For the text-containing cell, return its midpoint in [x, y] coordinate format. 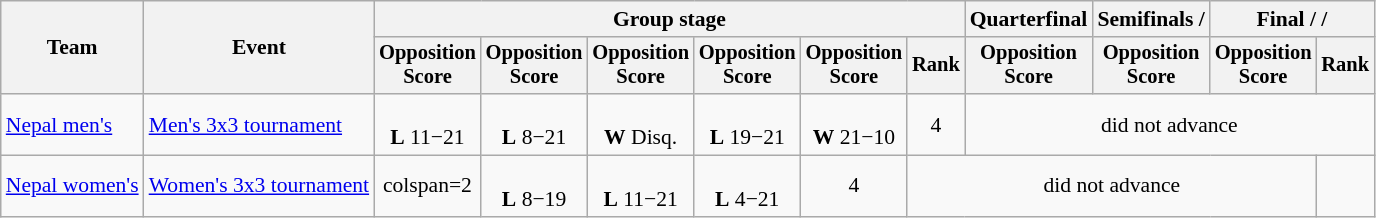
Group stage [670, 19]
L 8−21 [534, 124]
L 19−21 [748, 124]
Nepal men's [72, 124]
L 8−19 [534, 186]
L 4−21 [748, 186]
Women's 3x3 tournament [260, 186]
colspan=2 [428, 186]
Men's 3x3 tournament [260, 124]
Event [260, 48]
Final / / [1292, 19]
Nepal women's [72, 186]
Team [72, 48]
W Disq. [640, 124]
W 21−10 [854, 124]
Quarterfinal [1029, 19]
Semifinals / [1150, 19]
